From the cell containing the given text, extract its center point as [x, y] coordinate. 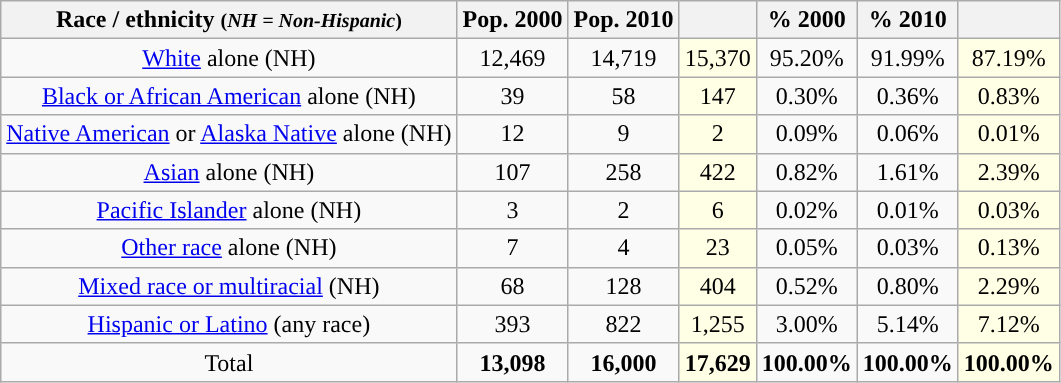
0.52% [806, 286]
Pop. 2010 [624, 20]
404 [718, 286]
12 [512, 134]
% 2000 [806, 20]
87.19% [1008, 58]
58 [624, 96]
13,098 [512, 362]
Black or African American alone (NH) [229, 96]
Pacific Islander alone (NH) [229, 210]
17,629 [718, 362]
Total [229, 362]
0.82% [806, 172]
3 [512, 210]
68 [512, 286]
0.80% [908, 286]
0.13% [1008, 248]
0.30% [806, 96]
0.02% [806, 210]
422 [718, 172]
7.12% [1008, 324]
107 [512, 172]
5.14% [908, 324]
Native American or Alaska Native alone (NH) [229, 134]
Pop. 2000 [512, 20]
95.20% [806, 58]
3.00% [806, 324]
Asian alone (NH) [229, 172]
4 [624, 248]
1,255 [718, 324]
6 [718, 210]
258 [624, 172]
16,000 [624, 362]
23 [718, 248]
0.09% [806, 134]
2.39% [1008, 172]
822 [624, 324]
12,469 [512, 58]
15,370 [718, 58]
Hispanic or Latino (any race) [229, 324]
White alone (NH) [229, 58]
7 [512, 248]
0.05% [806, 248]
393 [512, 324]
39 [512, 96]
9 [624, 134]
Other race alone (NH) [229, 248]
91.99% [908, 58]
128 [624, 286]
1.61% [908, 172]
0.06% [908, 134]
2.29% [1008, 286]
14,719 [624, 58]
Mixed race or multiracial (NH) [229, 286]
0.36% [908, 96]
Race / ethnicity (NH = Non-Hispanic) [229, 20]
147 [718, 96]
% 2010 [908, 20]
0.83% [1008, 96]
